Return (x, y) of the center of cell containing provided text 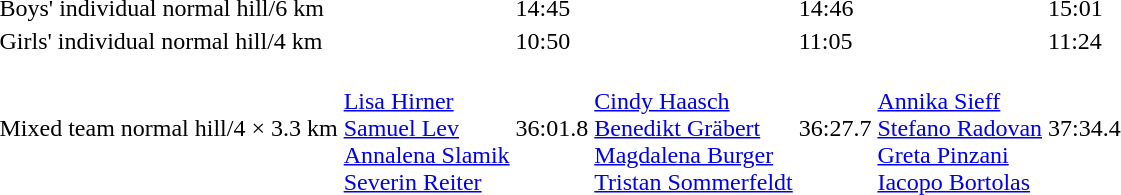
11:05 (835, 41)
10:50 (552, 41)
